Locate the cell with the specified text and output its [x, y] center coordinate. 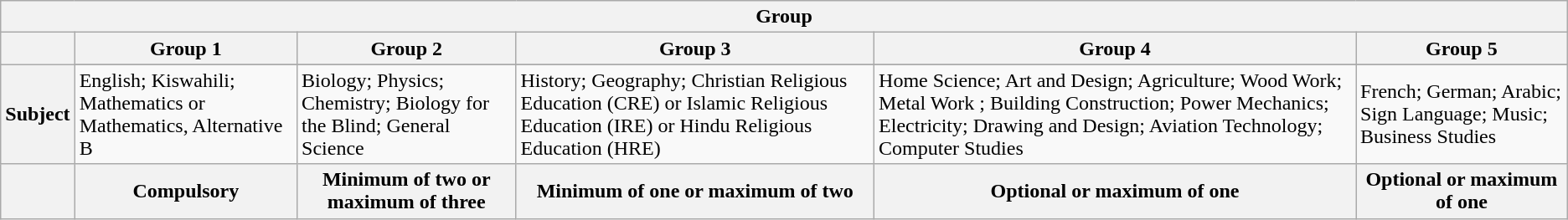
French; German; Arabic; Sign Language; Music; Business Studies [1462, 114]
English; Kiswahili; Mathematics or Mathematics, Alternative B [186, 114]
Minimum of two or maximum of three [407, 191]
Group [784, 17]
History; Geography; Christian Religious Education (CRE) or Islamic Religious Education (IRE) or Hindu Religious Education (HRE) [695, 114]
Group 4 [1116, 49]
Group 2 [407, 49]
Group 1 [186, 49]
Group 5 [1462, 49]
Subject [38, 114]
Group 3 [695, 49]
Compulsory [186, 191]
Biology; Physics; Chemistry; Biology for the Blind; General Science [407, 114]
Minimum of one or maximum of two [695, 191]
